Return the (x, y) coordinate for the center point of the cell that contains the specified text.  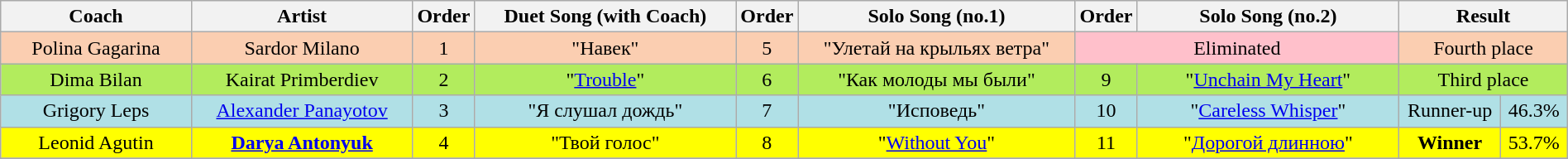
9 (1107, 79)
Artist (302, 17)
Sardor Milano (302, 48)
Duet Song (with Coach) (605, 17)
Runner-up (1451, 111)
"Навек" (605, 48)
Alexander Panayotov (302, 111)
4 (443, 142)
10 (1107, 111)
"Я слушал дождь" (605, 111)
6 (767, 79)
Polina Gagarina (96, 48)
Result (1484, 17)
Kairat Primberdiev (302, 79)
"Careless Whisper" (1269, 111)
46.3% (1533, 111)
Coach (96, 17)
7 (767, 111)
1 (443, 48)
"Улетай на крыльях ветра" (936, 48)
5 (767, 48)
Winner (1451, 142)
3 (443, 111)
2 (443, 79)
"Твой голос" (605, 142)
"Как молоды мы были" (936, 79)
Grigory Leps (96, 111)
53.7% (1533, 142)
"Trouble" (605, 79)
11 (1107, 142)
"Unchain My Heart" (1269, 79)
Fourth place (1484, 48)
Third place (1484, 79)
Eliminated (1237, 48)
Solo Song (no.1) (936, 17)
Dima Bilan (96, 79)
"Without You" (936, 142)
8 (767, 142)
"Дорогой длинною" (1269, 142)
"Исповедь" (936, 111)
Darya Antonyuk (302, 142)
Solo Song (no.2) (1269, 17)
Leonid Agutin (96, 142)
